Detect which cell encompasses the target text, then output its (X, Y) center coordinate. 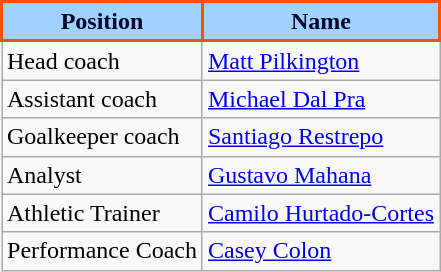
Santiago Restrepo (320, 137)
Athletic Trainer (102, 213)
Assistant coach (102, 99)
Head coach (102, 60)
Performance Coach (102, 251)
Casey Colon (320, 251)
Goalkeeper coach (102, 137)
Analyst (102, 175)
Gustavo Mahana (320, 175)
Name (320, 22)
Camilo Hurtado-Cortes (320, 213)
Matt Pilkington (320, 60)
Position (102, 22)
Michael Dal Pra (320, 99)
